Extract the (X, Y) coordinate from the center of the cell holding the provided text.  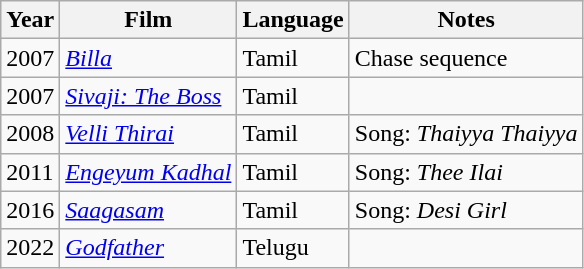
Godfather (148, 248)
Chase sequence (466, 58)
Film (148, 20)
Billa (148, 58)
Year (30, 20)
Saagasam (148, 210)
Sivaji: The Boss (148, 96)
2022 (30, 248)
Velli Thirai (148, 134)
Notes (466, 20)
2008 (30, 134)
Song: Thaiyya Thaiyya (466, 134)
Telugu (293, 248)
Song: Thee Ilai (466, 172)
Engeyum Kadhal (148, 172)
Language (293, 20)
2016 (30, 210)
2011 (30, 172)
Song: Desi Girl (466, 210)
